Search for the cell housing the specified text and yield its [x, y] center coordinate. 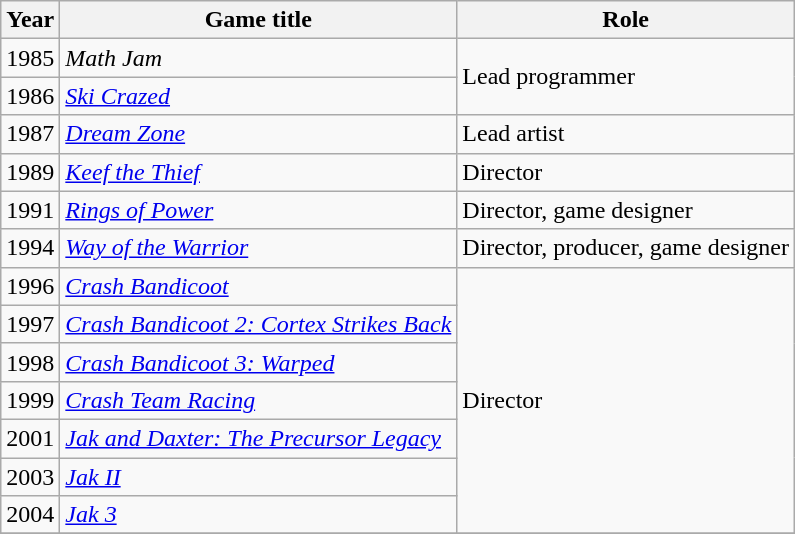
1986 [30, 96]
Jak 3 [258, 515]
1987 [30, 134]
1998 [30, 362]
Game title [258, 20]
Director, producer, game designer [626, 248]
Way of the Warrior [258, 248]
1985 [30, 58]
1994 [30, 248]
1989 [30, 172]
Year [30, 20]
Crash Bandicoot 2: Cortex Strikes Back [258, 324]
Jak and Daxter: The Precursor Legacy [258, 438]
Dream Zone [258, 134]
Crash Team Racing [258, 400]
Keef the Thief [258, 172]
Jak II [258, 477]
Ski Crazed [258, 96]
1991 [30, 210]
Lead artist [626, 134]
Math Jam [258, 58]
Director, game designer [626, 210]
2004 [30, 515]
Crash Bandicoot [258, 286]
1997 [30, 324]
Rings of Power [258, 210]
1996 [30, 286]
2003 [30, 477]
Lead programmer [626, 77]
Role [626, 20]
2001 [30, 438]
Crash Bandicoot 3: Warped [258, 362]
1999 [30, 400]
